From the cell containing the given text, extract its center point as (X, Y) coordinate. 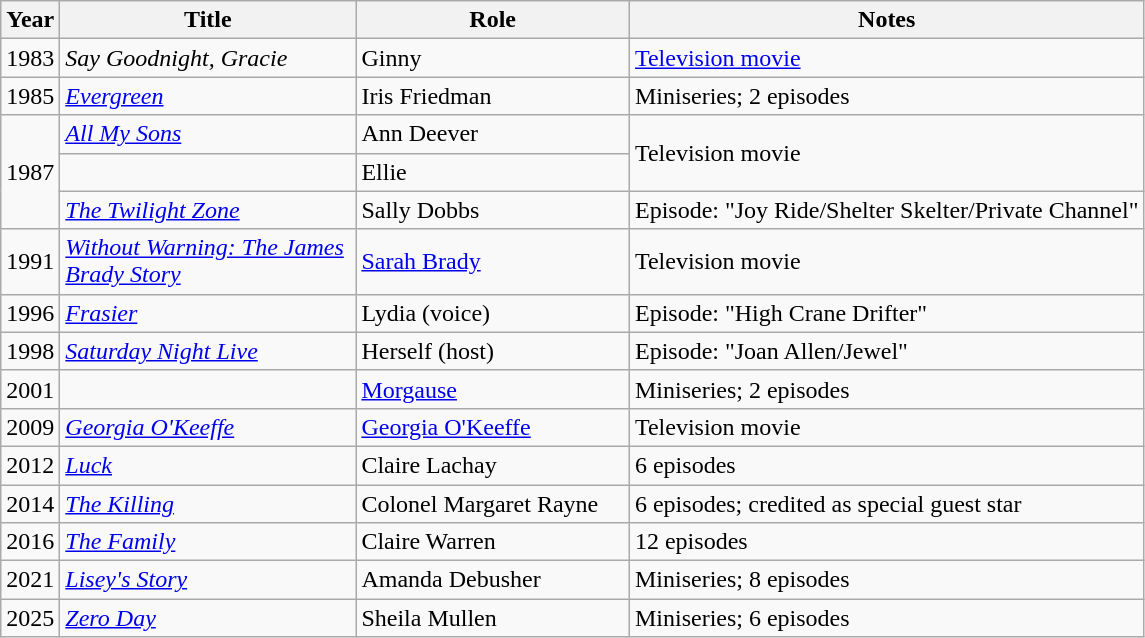
Miniseries; 6 episodes (886, 618)
6 episodes; credited as special guest star (886, 503)
Claire Lachay (493, 465)
Morgause (493, 389)
Iris Friedman (493, 96)
All My Sons (208, 134)
Title (208, 20)
2001 (30, 389)
Notes (886, 20)
Ann Deever (493, 134)
6 episodes (886, 465)
1985 (30, 96)
Lisey's Story (208, 580)
Colonel Margaret Rayne (493, 503)
2012 (30, 465)
Herself (host) (493, 351)
1996 (30, 313)
The Twilight Zone (208, 210)
Year (30, 20)
Sally Dobbs (493, 210)
12 episodes (886, 542)
1983 (30, 58)
Luck (208, 465)
Ginny (493, 58)
1987 (30, 172)
The Family (208, 542)
Say Goodnight, Gracie (208, 58)
2016 (30, 542)
Without Warning: The James Brady Story (208, 262)
Frasier (208, 313)
Sheila Mullen (493, 618)
Amanda Debusher (493, 580)
Episode: "Joan Allen/Jewel" (886, 351)
2014 (30, 503)
2025 (30, 618)
Sarah Brady (493, 262)
The Killing (208, 503)
Role (493, 20)
1991 (30, 262)
Episode: "Joy Ride/Shelter Skelter/Private Channel" (886, 210)
1998 (30, 351)
Evergreen (208, 96)
Miniseries; 8 episodes (886, 580)
Lydia (voice) (493, 313)
Episode: "High Crane Drifter" (886, 313)
Claire Warren (493, 542)
Zero Day (208, 618)
Ellie (493, 172)
2021 (30, 580)
Saturday Night Live (208, 351)
2009 (30, 427)
